Return [X, Y] of the center of cell containing provided text 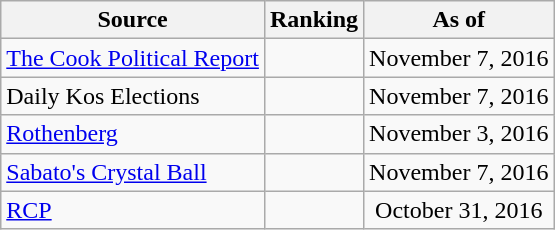
Source [133, 20]
The Cook Political Report [133, 58]
RCP [133, 210]
As of [459, 20]
October 31, 2016 [459, 210]
Rothenberg [133, 134]
Ranking [314, 20]
Daily Kos Elections [133, 96]
Sabato's Crystal Ball [133, 172]
November 3, 2016 [459, 134]
